Identify which cell holds the provided text, then report its [X, Y] central coordinate. 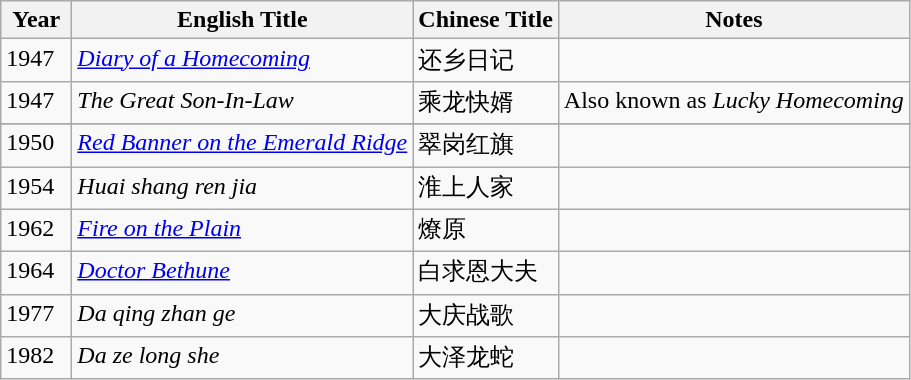
Doctor Bethune [242, 274]
English Title [242, 20]
Fire on the Plain [242, 230]
大泽龙蛇 [486, 358]
Chinese Title [486, 20]
燎原 [486, 230]
还乡日记 [486, 60]
1977 [36, 316]
大庆战歌 [486, 316]
Diary of a Homecoming [242, 60]
1962 [36, 230]
Da qing zhan ge [242, 316]
1982 [36, 358]
翠岗红旗 [486, 146]
Notes [734, 20]
乘龙快婿 [486, 102]
白求恩大夫 [486, 274]
淮上人家 [486, 188]
1954 [36, 188]
Year [36, 20]
The Great Son-In-Law [242, 102]
1964 [36, 274]
Huai shang ren jia [242, 188]
Also known as Lucky Homecoming [734, 102]
Da ze long she [242, 358]
Red Banner on the Emerald Ridge [242, 146]
1950 [36, 146]
